Provide the (x, y) coordinate of the cell's center where the given text is located.  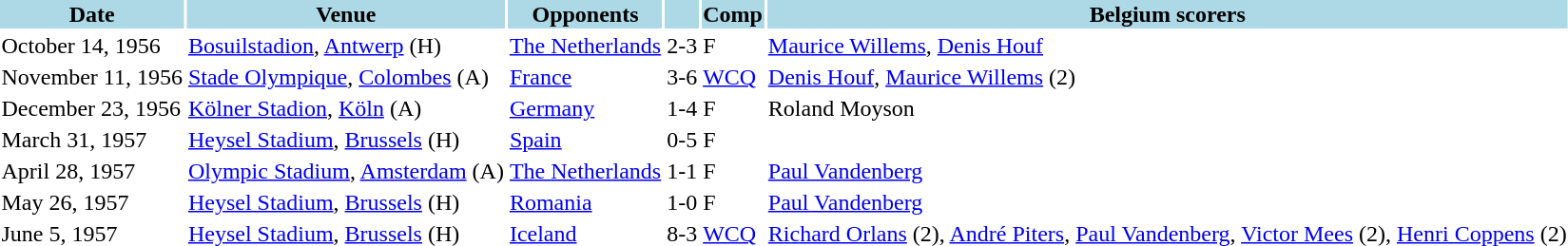
Denis Houf, Maurice Willems (2) (1168, 77)
April 28, 1957 (91, 171)
1-1 (683, 171)
WCQ (733, 77)
Comp (733, 14)
2-3 (683, 46)
Stade Olympique, Colombes (A) (346, 77)
May 26, 1957 (91, 202)
November 11, 1956 (91, 77)
October 14, 1956 (91, 46)
Germany (585, 108)
France (585, 77)
0-5 (683, 140)
Belgium scorers (1168, 14)
Bosuilstadion, Antwerp (H) (346, 46)
Venue (346, 14)
Opponents (585, 14)
Kölner Stadion, Köln (A) (346, 108)
Date (91, 14)
Olympic Stadium, Amsterdam (A) (346, 171)
Roland Moyson (1168, 108)
3-6 (683, 77)
Spain (585, 140)
March 31, 1957 (91, 140)
1-4 (683, 108)
Romania (585, 202)
December 23, 1956 (91, 108)
Maurice Willems, Denis Houf (1168, 46)
1-0 (683, 202)
